Extract the (x, y) coordinate from the center of the cell holding the provided text.  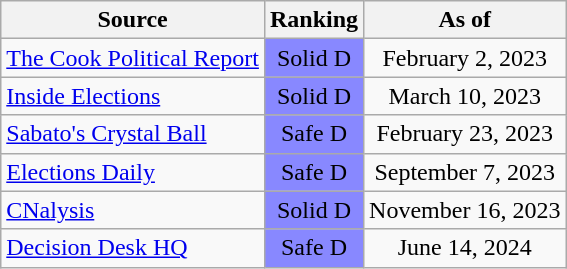
Sabato's Crystal Ball (133, 134)
Ranking (314, 20)
November 16, 2023 (465, 210)
February 2, 2023 (465, 58)
February 23, 2023 (465, 134)
September 7, 2023 (465, 172)
Elections Daily (133, 172)
CNalysis (133, 210)
June 14, 2024 (465, 248)
Inside Elections (133, 96)
March 10, 2023 (465, 96)
As of (465, 20)
The Cook Political Report (133, 58)
Source (133, 20)
Decision Desk HQ (133, 248)
